Return (x, y) of the center of cell containing provided text 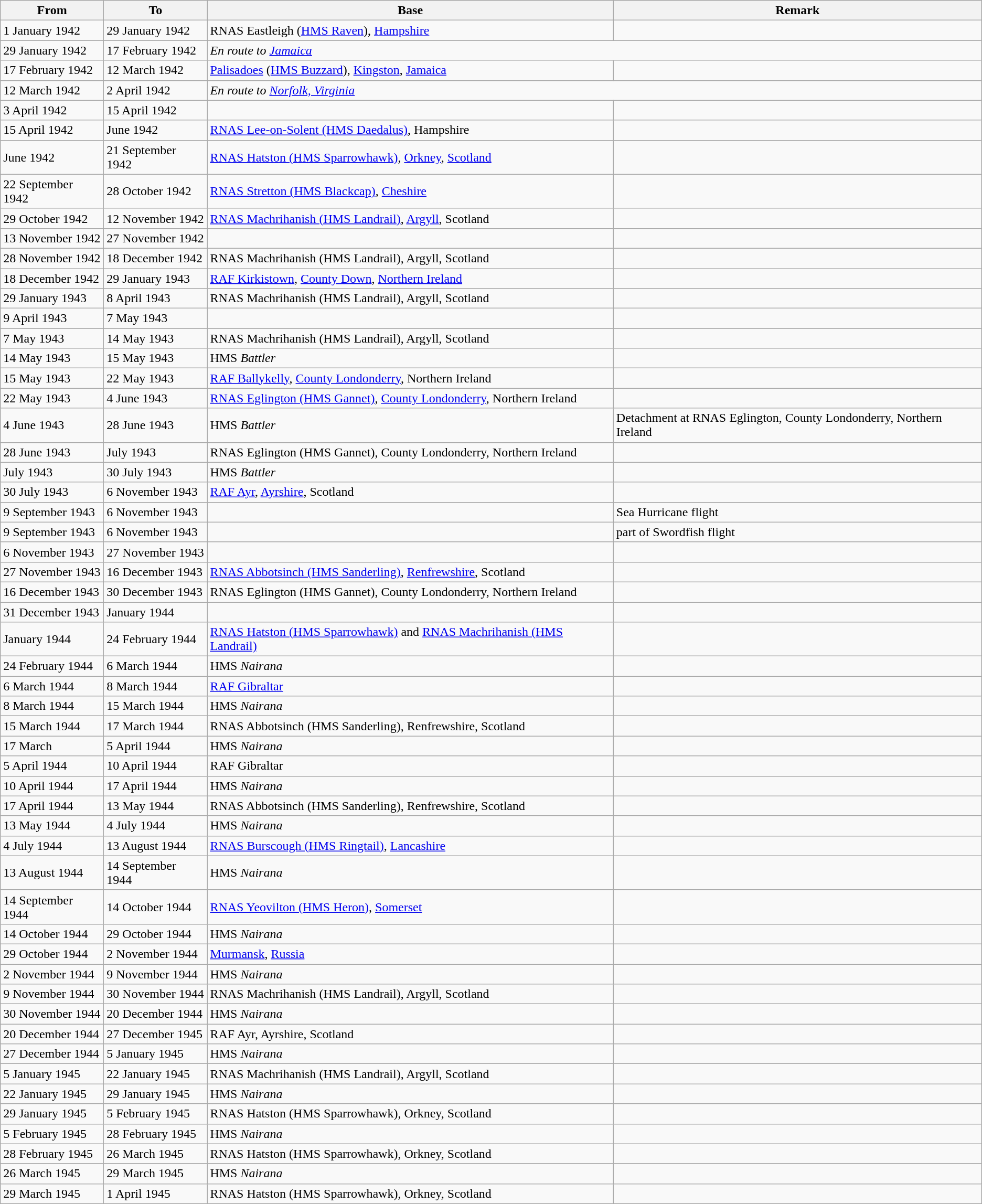
30 December 1943 (155, 592)
RAF Kirkistown, County Down, Northern Ireland (410, 279)
9 April 1943 (52, 318)
En route to Jamaica (594, 50)
Remark (797, 10)
27 December 1945 (155, 1034)
12 November 1942 (155, 218)
28 November 1942 (52, 258)
27 November 1942 (155, 238)
RAF Ballykelly, County Londonderry, Northern Ireland (410, 378)
Palisadoes (HMS Buzzard), Kingston, Jamaica (410, 70)
RNAS Lee-on-Solent (HMS Daedalus), Hampshire (410, 130)
29 October 1942 (52, 218)
1 January 1942 (52, 30)
RNAS Eastleigh (HMS Raven), Hampshire (410, 30)
1 April 1945 (155, 1194)
17 March 1944 (155, 726)
31 December 1943 (52, 612)
8 April 1943 (155, 299)
17 March (52, 746)
Detachment at RNAS Eglington, County Londonderry, Northern Ireland (797, 425)
28 October 1942 (155, 191)
RNAS Stretton (HMS Blackcap), Cheshire (410, 191)
Base (410, 10)
From (52, 10)
RNAS Hatston (HMS Sparrowhawk) and RNAS Machrihanish (HMS Landrail) (410, 639)
To (155, 10)
3 April 1942 (52, 110)
En route to Norfolk, Virginia (594, 90)
22 September 1942 (52, 191)
13 November 1942 (52, 238)
RNAS Yeovilton (HMS Heron), Somerset (410, 907)
27 December 1944 (52, 1054)
Sea Hurricane flight (797, 512)
RNAS Burscough (HMS Ringtail), Lancashire (410, 846)
part of Swordfish flight (797, 532)
Murmansk, Russia (410, 954)
21 September 1942 (155, 157)
2 April 1942 (155, 90)
